Output the [x, y] coordinate of the center of the cell containing the given text.  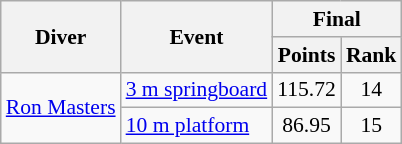
14 [372, 90]
3 m springboard [197, 90]
Event [197, 36]
10 m platform [197, 126]
Points [306, 55]
86.95 [306, 126]
Ron Masters [61, 108]
Final [336, 19]
115.72 [306, 90]
Diver [61, 36]
Rank [372, 55]
15 [372, 126]
